For the text-containing cell, return its midpoint in [x, y] coordinate format. 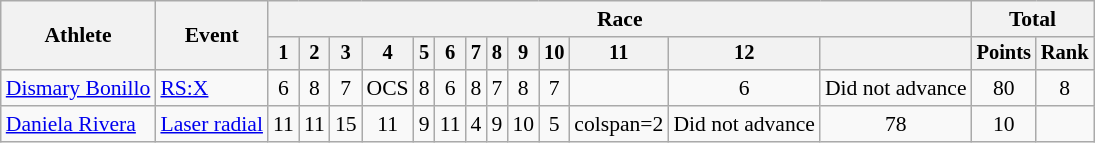
OCS [388, 88]
Points [1004, 54]
Athlete [78, 36]
Daniela Rivera [78, 124]
Event [212, 36]
Laser radial [212, 124]
2 [314, 54]
Dismary Bonillo [78, 88]
Rank [1065, 54]
12 [744, 54]
Race [620, 19]
Total [1033, 19]
80 [1004, 88]
RS:X [212, 88]
1 [284, 54]
15 [346, 124]
78 [896, 124]
colspan=2 [618, 124]
3 [346, 54]
